Extract the [x, y] coordinate from the center of the cell holding the provided text.  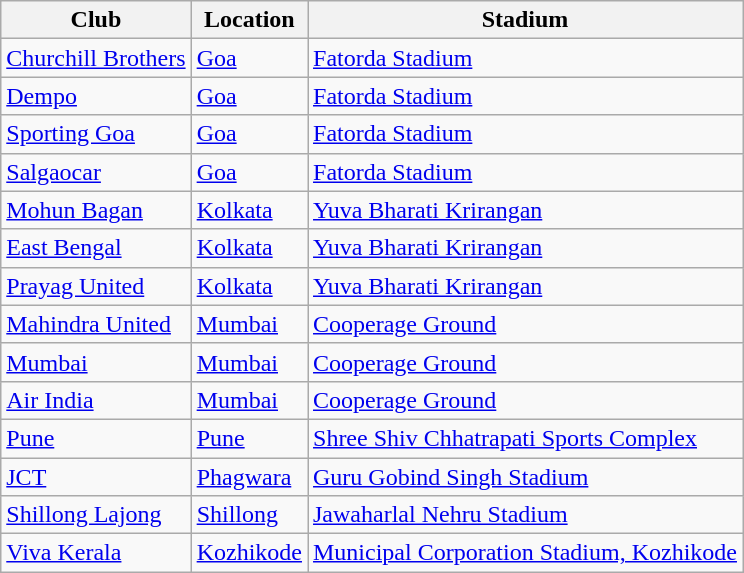
JCT [96, 477]
East Bengal [96, 248]
Location [249, 20]
Churchill Brothers [96, 58]
Stadium [526, 20]
Shree Shiv Chhatrapati Sports Complex [526, 438]
Shillong [249, 515]
Salgaocar [96, 172]
Municipal Corporation Stadium, Kozhikode [526, 553]
Prayag United [96, 286]
Air India [96, 400]
Dempo [96, 96]
Jawaharlal Nehru Stadium [526, 515]
Club [96, 20]
Guru Gobind Singh Stadium [526, 477]
Sporting Goa [96, 134]
Mohun Bagan [96, 210]
Kozhikode [249, 553]
Mahindra United [96, 324]
Viva Kerala [96, 553]
Phagwara [249, 477]
Shillong Lajong [96, 515]
